Search for the cell housing the specified text and yield its (x, y) center coordinate. 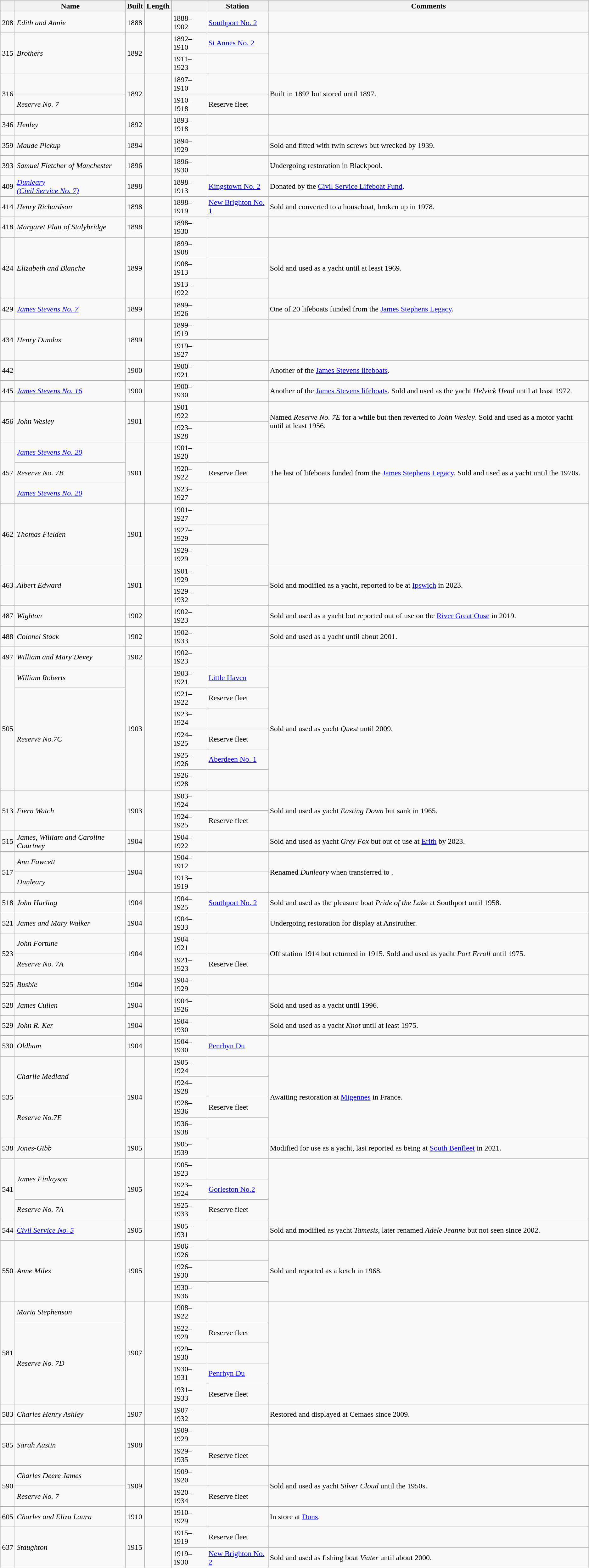
Civil Service No. 5 (70, 1230)
581 (8, 1353)
1926–1930 (189, 1271)
1909 (135, 1486)
585 (8, 1445)
Thomas Fielden (70, 534)
Charles and Eliza Laura (70, 1516)
530 (8, 1046)
316 (8, 94)
James Finlayson (70, 1179)
550 (8, 1271)
1929–1929 (189, 554)
1930–1936 (189, 1292)
1902–1933 (189, 637)
Charles Deere James (70, 1476)
1920–1934 (189, 1496)
208 (8, 23)
1913–1922 (189, 289)
Little Haven (237, 678)
1900–1930 (189, 391)
1905–1924 (189, 1067)
1908–1913 (189, 268)
1900–1921 (189, 371)
1898–1919 (189, 206)
1894–1929 (189, 145)
1904–1933 (189, 923)
487 (8, 616)
1909–1929 (189, 1435)
Sold and fitted with twin screws but wrecked by 1939. (429, 145)
Maria Stephenson (70, 1312)
Kingstown No. 2 (237, 186)
Another of the James Stevens lifeboats. Sold and used as the yacht Helvick Head until at least 1972. (429, 391)
1892–1910 (189, 43)
1907–1932 (189, 1414)
James Cullen (70, 1005)
Elizabeth and Blanche (70, 268)
Reserve No.7E (70, 1117)
393 (8, 165)
Undergoing restoration in Blackpool. (429, 165)
529 (8, 1026)
544 (8, 1230)
Station (237, 6)
1904–1922 (189, 841)
1899–1926 (189, 309)
Sold and used as fishing boat Viater until about 2000. (429, 1557)
1922–1929 (189, 1333)
Reserve No. 7B (70, 473)
Named Reserve No. 7E for a while but then reverted to John Wesley. Sold and used as a motor yacht until at least 1956. (429, 422)
Another of the James Stevens lifeboats. (429, 371)
1928–1936 (189, 1107)
Off station 1914 but returned in 1915. Sold and used as yacht Port Erroll until 1975. (429, 954)
Margaret Platt of Stalybridge (70, 227)
Ann Fawcett (70, 861)
1915 (135, 1547)
Maude Pickup (70, 145)
Dunleary(Civil Service No. 7) (70, 186)
Charlie Medland (70, 1077)
1910 (135, 1516)
1925–1926 (189, 759)
442 (8, 371)
The last of lifeboats funded from the James Stephens Legacy. Sold and used as a yacht until the 1970s. (429, 473)
Modified for use as a yacht, last reported as being at South Benfleet in 2021. (429, 1148)
346 (8, 125)
1896 (135, 165)
538 (8, 1148)
513 (8, 810)
1923–1927 (189, 493)
429 (8, 309)
518 (8, 902)
1904–1925 (189, 902)
414 (8, 206)
Staughton (70, 1547)
1905–1931 (189, 1230)
Awaiting restoration at Migennes in France. (429, 1097)
Sold and reported as a ketch in 1968. (429, 1271)
James, William and Caroline Courtney (70, 841)
1919–1927 (189, 350)
Sold and used as a yacht until 1996. (429, 1005)
1911–1923 (189, 64)
Busbie (70, 985)
James Stevens No. 16 (70, 391)
1904–1921 (189, 944)
Sold and modified as yacht Tamesis, later renamed Adele Jeanne but not seen since 2002. (429, 1230)
462 (8, 534)
Built (135, 6)
445 (8, 391)
535 (8, 1097)
Samuel Fletcher of Manchester (70, 165)
Undergoing restoration for display at Anstruther. (429, 923)
1919–1930 (189, 1557)
Anne Miles (70, 1271)
497 (8, 657)
605 (8, 1516)
New Brighton No. 1 (237, 206)
1913–1919 (189, 882)
418 (8, 227)
463 (8, 585)
1927–1929 (189, 534)
Sold and used as a yacht until at least 1969. (429, 268)
1904–1912 (189, 861)
1923–1928 (189, 432)
Sold and used as a yacht Knot until at least 1975. (429, 1026)
517 (8, 872)
Henry Richardson (70, 206)
New Brighton No. 2 (237, 1557)
1897–1910 (189, 84)
Restored and displayed at Cemaes since 2009. (429, 1414)
In store at Duns. (429, 1516)
1893–1918 (189, 125)
Edith and Annie (70, 23)
1904–1926 (189, 1005)
1905–1939 (189, 1148)
1931–1933 (189, 1394)
1930–1931 (189, 1374)
Name (70, 6)
Gorleston No.2 (237, 1189)
Brothers (70, 53)
1901–1920 (189, 452)
Sold and used as a yacht until about 2001. (429, 637)
Jones-Gibb (70, 1148)
1896–1930 (189, 165)
Length (158, 6)
John R. Ker (70, 1026)
525 (8, 985)
Reserve No. 7D (70, 1363)
541 (8, 1189)
583 (8, 1414)
1901–1927 (189, 513)
1929–1932 (189, 596)
Henry Dundas (70, 340)
637 (8, 1547)
1908 (135, 1445)
William and Mary Devey (70, 657)
Donated by the Civil Service Lifeboat Fund. (429, 186)
Wighton (70, 616)
488 (8, 637)
1920–1922 (189, 473)
Albert Edward (70, 585)
424 (8, 268)
515 (8, 841)
1898–1930 (189, 227)
James and Mary Walker (70, 923)
Sold and converted to a houseboat, broken up in 1978. (429, 206)
1908–1922 (189, 1312)
1929–1935 (189, 1455)
Oldham (70, 1046)
Comments (429, 6)
315 (8, 53)
1906–1926 (189, 1251)
1936–1938 (189, 1128)
Sold and modified as a yacht, reported to be at Ipswich in 2023. (429, 585)
359 (8, 145)
1915–1919 (189, 1537)
1925–1933 (189, 1209)
1903–1921 (189, 678)
521 (8, 923)
John Fortune (70, 944)
St Annes No. 2 (237, 43)
Colonel Stock (70, 637)
456 (8, 422)
590 (8, 1486)
Sarah Austin (70, 1445)
434 (8, 340)
1901–1922 (189, 412)
1888 (135, 23)
1921–1923 (189, 964)
Built in 1892 but stored until 1897. (429, 94)
James Stevens No. 7 (70, 309)
John Wesley (70, 422)
1926–1928 (189, 780)
409 (8, 186)
1909–1920 (189, 1476)
457 (8, 473)
1910–1918 (189, 104)
Sold and used as yacht Silver Cloud until the 1950s. (429, 1486)
1905–1923 (189, 1168)
1929–1930 (189, 1353)
One of 20 lifeboats funded from the James Stephens Legacy. (429, 309)
Sold and used as a yacht but reported out of use on the River Great Ouse in 2019. (429, 616)
Sold and used as yacht Quest until 2009. (429, 729)
1921–1922 (189, 698)
1910–1929 (189, 1516)
1899–1908 (189, 247)
Renamed Dunleary when transferred to . (429, 872)
John Harling (70, 902)
1899–1919 (189, 330)
1904–1929 (189, 985)
1903–1924 (189, 800)
1888–1902 (189, 23)
Fiern Watch (70, 810)
Henley (70, 125)
Aberdeen No. 1 (237, 759)
505 (8, 729)
Reserve No.7C (70, 739)
William Roberts (70, 678)
Sold and used as yacht Grey Fox but out of use at Erith by 2023. (429, 841)
528 (8, 1005)
1901–1929 (189, 575)
523 (8, 954)
Sold and used as the pleasure boat Pride of the Lake at Southport until 1958. (429, 902)
Sold and used as yacht Easting Down but sank in 1965. (429, 810)
1894 (135, 145)
1924–1928 (189, 1087)
Charles Henry Ashley (70, 1414)
Dunleary (70, 882)
1898–1913 (189, 186)
